Return the (X, Y) coordinate for the center point of the cell that contains the specified text.  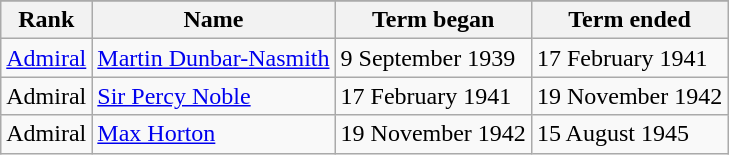
Term ended (629, 20)
Max Horton (214, 134)
Martin Dunbar-Nasmith (214, 58)
Name (214, 20)
9 September 1939 (433, 58)
Term began (433, 20)
Rank (46, 20)
15 August 1945 (629, 134)
Sir Percy Noble (214, 96)
